Provide the [x, y] coordinate of the cell's center where the given text is located.  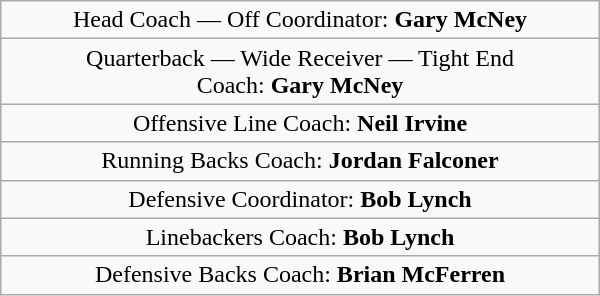
Offensive Line Coach: Neil Irvine [300, 123]
Head Coach — Off Coordinator: Gary McNey [300, 20]
Running Backs Coach: Jordan Falconer [300, 161]
Linebackers Coach: Bob Lynch [300, 237]
Quarterback — Wide Receiver — Tight EndCoach: Gary McNey [300, 72]
Defensive Coordinator: Bob Lynch [300, 199]
Defensive Backs Coach: Brian McFerren [300, 275]
